Find where the given text appears and provide that cell's center as (X, Y) coordinate. 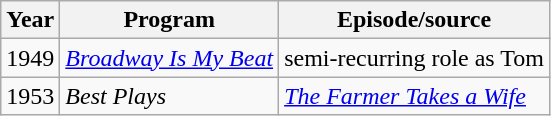
Program (170, 20)
semi-recurring role as Tom (414, 58)
1953 (30, 96)
1949 (30, 58)
Episode/source (414, 20)
The Farmer Takes a Wife (414, 96)
Broadway Is My Beat (170, 58)
Year (30, 20)
Best Plays (170, 96)
